Pinpoint the cell where the given text exists, returning its [X, Y] midpoint coordinate. 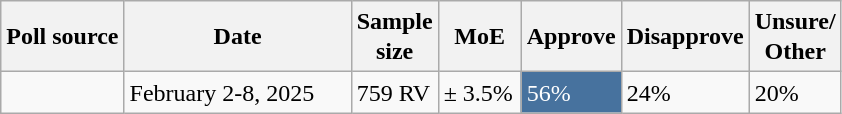
Unsure/Other [795, 36]
February 2-8, 2025 [238, 92]
± 3.5% [480, 92]
Poll source [62, 36]
24% [685, 92]
759 RV [394, 92]
Date [238, 36]
Samplesize [394, 36]
MoE [480, 36]
Approve [571, 36]
Disapprove [685, 36]
56% [571, 92]
20% [795, 92]
